Output the [x, y] coordinate of the center of the cell containing the given text.  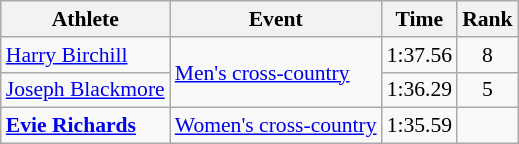
8 [488, 55]
1:36.29 [420, 90]
Rank [488, 19]
Athlete [86, 19]
1:37.56 [420, 55]
Evie Richards [86, 126]
Men's cross-country [276, 72]
1:35.59 [420, 126]
Event [276, 19]
5 [488, 90]
Harry Birchill [86, 55]
Time [420, 19]
Women's cross-country [276, 126]
Joseph Blackmore [86, 90]
